Return [X, Y] of the center of cell containing provided text 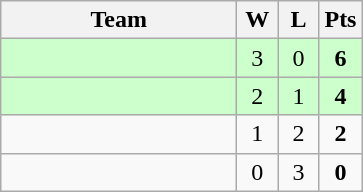
6 [340, 58]
L [298, 20]
Pts [340, 20]
4 [340, 96]
W [258, 20]
Team [119, 20]
